Provide the [X, Y] coordinate of the cell's center where the given text is located.  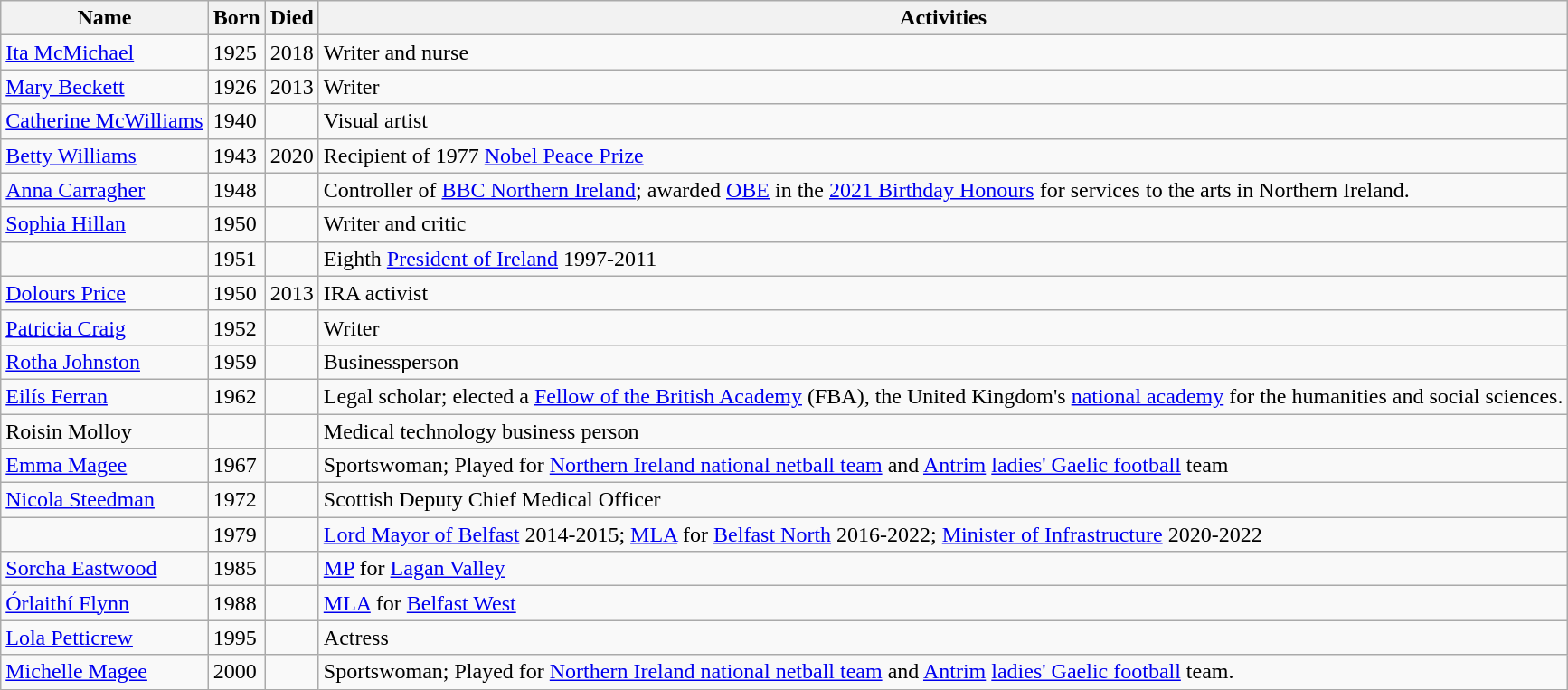
Scottish Deputy Chief Medical Officer [943, 500]
Name [105, 18]
Órlaithí Flynn [105, 603]
1926 [237, 87]
Patricia Craig [105, 327]
Sophia Hillan [105, 224]
MP for Lagan Valley [943, 569]
1948 [237, 190]
1995 [237, 638]
Michelle Magee [105, 672]
Actress [943, 638]
2000 [237, 672]
1988 [237, 603]
1967 [237, 466]
Born [237, 18]
1951 [237, 259]
Nicola Steedman [105, 500]
MLA for Belfast West [943, 603]
Visual artist [943, 121]
Lord Mayor of Belfast 2014-2015; MLA for Belfast North 2016-2022; Minister of Infrastructure 2020-2022 [943, 534]
2018 [291, 52]
Activities [943, 18]
Catherine McWilliams [105, 121]
1943 [237, 156]
Medical technology business person [943, 431]
1979 [237, 534]
Mary Beckett [105, 87]
1940 [237, 121]
Dolours Price [105, 293]
Eighth President of Ireland 1997-2011 [943, 259]
1952 [237, 327]
IRA activist [943, 293]
Sportswoman; Played for Northern Ireland national netball team and Antrim ladies' Gaelic football team. [943, 672]
2020 [291, 156]
Lola Petticrew [105, 638]
Legal scholar; elected a Fellow of the British Academy (FBA), the United Kingdom's national academy for the humanities and social sciences. [943, 396]
1959 [237, 362]
Ita McMichael [105, 52]
1972 [237, 500]
1925 [237, 52]
1962 [237, 396]
1985 [237, 569]
Sportswoman; Played for Northern Ireland national netball team and Antrim ladies' Gaelic football team [943, 466]
Businessperson [943, 362]
Controller of BBC Northern Ireland; awarded OBE in the 2021 Birthday Honours for services to the arts in Northern Ireland. [943, 190]
Anna Carragher [105, 190]
Writer and critic [943, 224]
Eilís Ferran [105, 396]
Recipient of 1977 Nobel Peace Prize [943, 156]
Rotha Johnston [105, 362]
Emma Magee [105, 466]
Sorcha Eastwood [105, 569]
Betty Williams [105, 156]
Roisin Molloy [105, 431]
Writer and nurse [943, 52]
Died [291, 18]
